Capture the cell that displays the provided text and extract its (x, y) central coordinate. 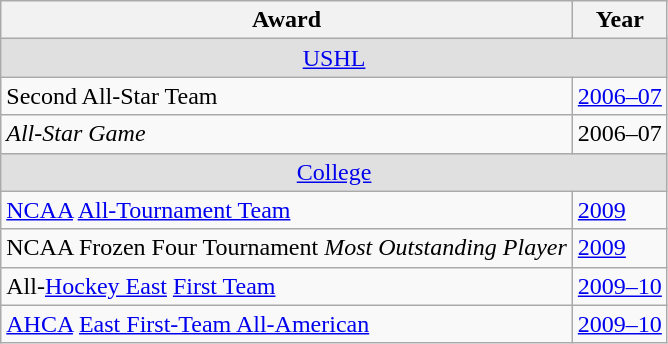
AHCA East First-Team All-American (287, 324)
NCAA All-Tournament Team (287, 210)
College (334, 172)
Year (620, 20)
NCAA Frozen Four Tournament Most Outstanding Player (287, 248)
All-Star Game (287, 134)
Second All-Star Team (287, 96)
USHL (334, 58)
All-Hockey East First Team (287, 286)
Award (287, 20)
